Find where the given text appears and provide that cell's center as (x, y) coordinate. 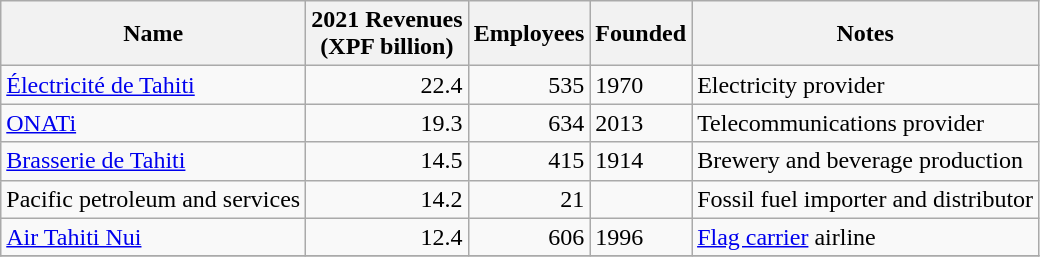
Telecommunications provider (866, 123)
14.5 (387, 161)
22.4 (387, 85)
Pacific petroleum and services (154, 199)
2013 (641, 123)
Flag carrier airline (866, 237)
21 (529, 199)
Brewery and beverage production (866, 161)
Notes (866, 34)
Électricité de Tahiti (154, 85)
1996 (641, 237)
634 (529, 123)
Name (154, 34)
606 (529, 237)
1914 (641, 161)
415 (529, 161)
535 (529, 85)
Air Tahiti Nui (154, 237)
Electricity provider (866, 85)
12.4 (387, 237)
Employees (529, 34)
14.2 (387, 199)
ONATi (154, 123)
Brasserie de Tahiti (154, 161)
19.3 (387, 123)
2021 Revenues(XPF billion) (387, 34)
1970 (641, 85)
Fossil fuel importer and distributor (866, 199)
Founded (641, 34)
